Locate the cell with the specified text and output its [x, y] center coordinate. 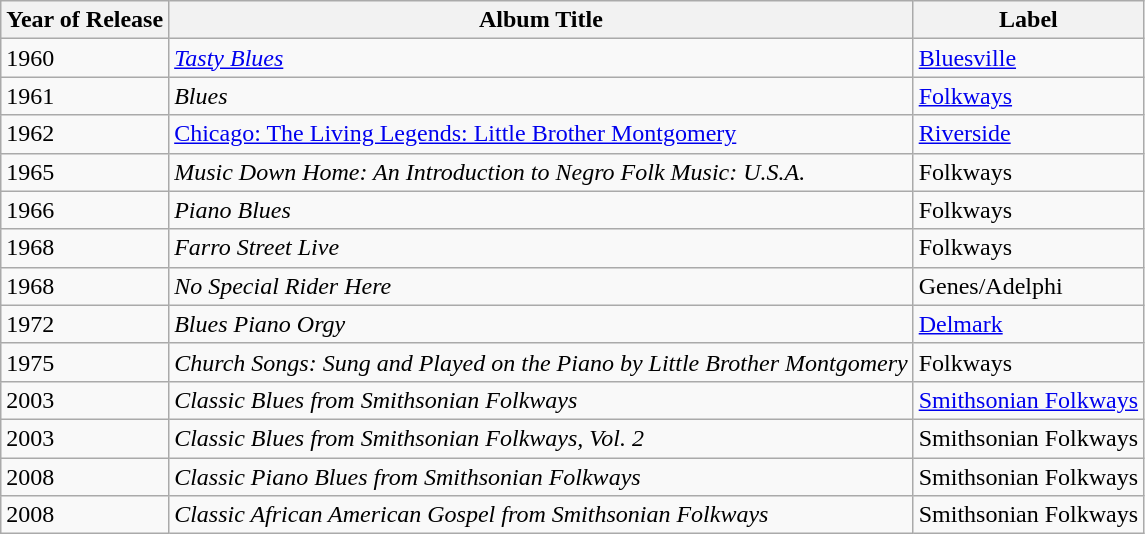
1960 [85, 58]
1966 [85, 210]
Chicago: The Living Legends: Little Brother Montgomery [542, 134]
1961 [85, 96]
1972 [85, 324]
1965 [85, 172]
Music Down Home: An Introduction to Negro Folk Music: U.S.A. [542, 172]
Classic African American Gospel from Smithsonian Folkways [542, 515]
Album Title [542, 20]
Bluesville [1028, 58]
Classic Blues from Smithsonian Folkways, Vol. 2 [542, 438]
Classic Piano Blues from Smithsonian Folkways [542, 477]
Classic Blues from Smithsonian Folkways [542, 400]
Farro Street Live [542, 248]
Blues Piano Orgy [542, 324]
Genes/Adelphi [1028, 286]
Piano Blues [542, 210]
No Special Rider Here [542, 286]
Year of Release [85, 20]
1975 [85, 362]
Tasty Blues [542, 58]
Blues [542, 96]
Riverside [1028, 134]
Delmark [1028, 324]
1962 [85, 134]
Church Songs: Sung and Played on the Piano by Little Brother Montgomery [542, 362]
Label [1028, 20]
